Capture the cell that displays the provided text and extract its (x, y) central coordinate. 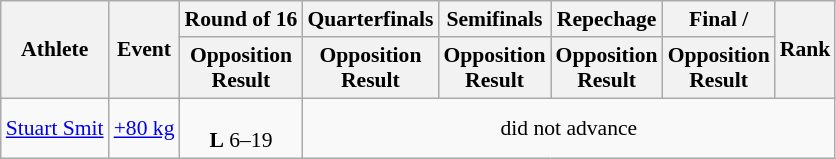
did not advance (568, 128)
Round of 16 (242, 19)
Stuart Smit (55, 128)
Athlete (55, 50)
+80 kg (144, 128)
Rank (806, 50)
Semifinals (494, 19)
L 6–19 (242, 128)
Event (144, 50)
Final / (719, 19)
Quarterfinals (370, 19)
Repechage (607, 19)
